Output the (X, Y) coordinate of the center of the cell containing the given text.  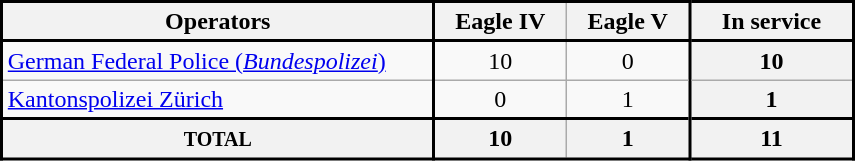
German Federal Police (Bundespolizei) (218, 60)
Kantonspolizei Zürich (218, 100)
11 (772, 139)
TOTAL (218, 139)
Eagle V (628, 22)
Eagle IV (500, 22)
In service (772, 22)
Operators (218, 22)
